Identify which cell holds the provided text, then report its (X, Y) central coordinate. 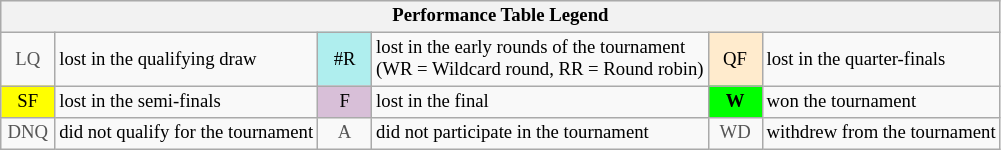
W (735, 102)
DNQ (28, 134)
#R (345, 60)
F (345, 102)
lost in the quarter-finals (881, 60)
QF (735, 60)
did not qualify for the tournament (186, 134)
did not participate in the tournament (540, 134)
A (345, 134)
won the tournament (881, 102)
WD (735, 134)
lost in the semi-finals (186, 102)
Performance Table Legend (500, 16)
withdrew from the tournament (881, 134)
SF (28, 102)
lost in the early rounds of the tournament(WR = Wildcard round, RR = Round robin) (540, 60)
LQ (28, 60)
lost in the final (540, 102)
lost in the qualifying draw (186, 60)
